Detect which cell encompasses the target text, then output its [x, y] center coordinate. 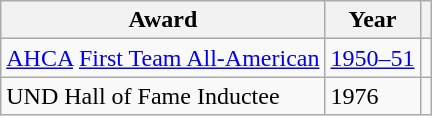
UND Hall of Fame Inductee [163, 96]
Award [163, 20]
1950–51 [372, 58]
AHCA First Team All-American [163, 58]
Year [372, 20]
1976 [372, 96]
